Return [x, y] of the center of cell containing provided text 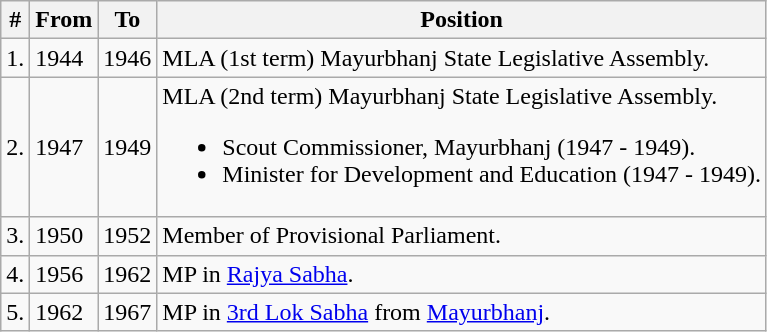
1. [16, 58]
1967 [128, 312]
MLA (1st term) Mayurbhanj State Legislative Assembly. [462, 58]
To [128, 20]
3. [16, 236]
2. [16, 147]
4. [16, 274]
1947 [64, 147]
1952 [128, 236]
From [64, 20]
# [16, 20]
Position [462, 20]
MP in 3rd Lok Sabha from Mayurbhanj. [462, 312]
Member of Provisional Parliament. [462, 236]
1944 [64, 58]
MP in Rajya Sabha. [462, 274]
1950 [64, 236]
5. [16, 312]
1946 [128, 58]
1956 [64, 274]
1949 [128, 147]
